Search for the cell housing the specified text and yield its [x, y] center coordinate. 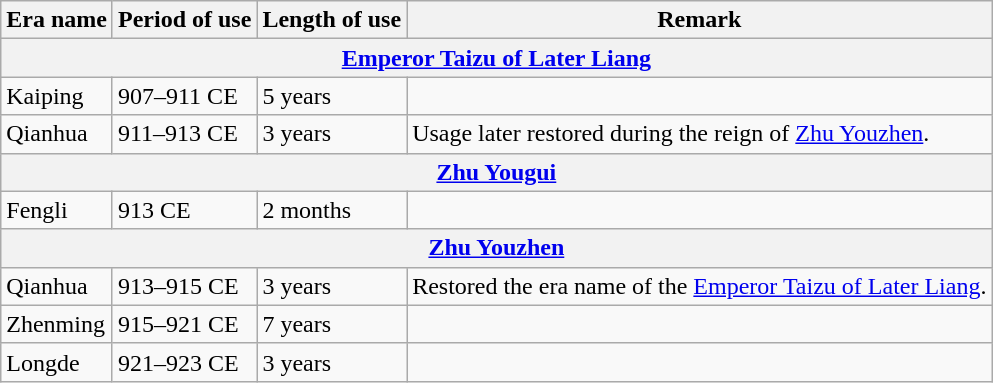
907–911 CE [184, 96]
Period of use [184, 20]
915–921 CE [184, 324]
Restored the era name of the Emperor Taizu of Later Liang. [700, 286]
911–913 CE [184, 134]
Usage later restored during the reign of Zhu Youzhen. [700, 134]
913 CE [184, 210]
Era name [57, 20]
Fengli [57, 210]
5 years [332, 96]
Zhenming [57, 324]
7 years [332, 324]
913–915 CE [184, 286]
2 months [332, 210]
Zhu Yougui [496, 172]
Length of use [332, 20]
Remark [700, 20]
Emperor Taizu of Later Liang [496, 58]
921–923 CE [184, 362]
Zhu Youzhen [496, 248]
Longde [57, 362]
Kaiping [57, 96]
